Output the [X, Y] coordinate of the center of the cell containing the given text.  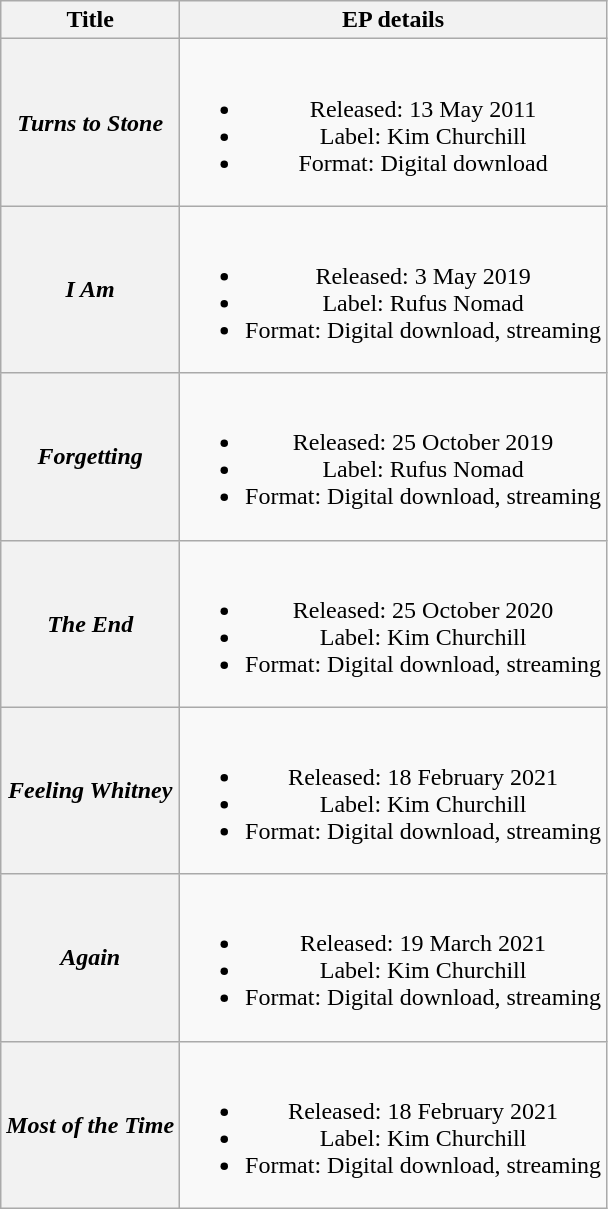
Title [90, 20]
Forgetting [90, 456]
Released: 25 October 2019Label: Rufus NomadFormat: Digital download, streaming [394, 456]
I Am [90, 290]
Released: 13 May 2011Label: Kim ChurchillFormat: Digital download [394, 122]
EP details [394, 20]
Released: 3 May 2019 Label: Rufus NomadFormat: Digital download, streaming [394, 290]
Again [90, 958]
Released: 25 October 2020Label: Kim ChurchillFormat: Digital download, streaming [394, 624]
The End [90, 624]
Feeling Whitney [90, 790]
Released: 19 March 2021Label: Kim ChurchillFormat: Digital download, streaming [394, 958]
Turns to Stone [90, 122]
Most of the Time [90, 1124]
